Return [x, y] of the center of cell containing provided text 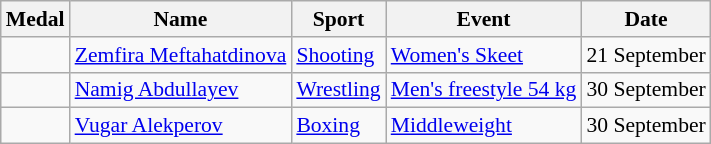
Shooting [338, 55]
Zemfira Meftahatdinova [181, 55]
Women's Skeet [484, 55]
Men's freestyle 54 kg [484, 90]
21 September [646, 55]
Medal [36, 19]
Event [484, 19]
Name [181, 19]
Boxing [338, 126]
Sport [338, 19]
Wrestling [338, 90]
Date [646, 19]
Middleweight [484, 126]
Vugar Alekperov [181, 126]
Namig Abdullayev [181, 90]
